Find where the given text appears and provide that cell's center as [x, y] coordinate. 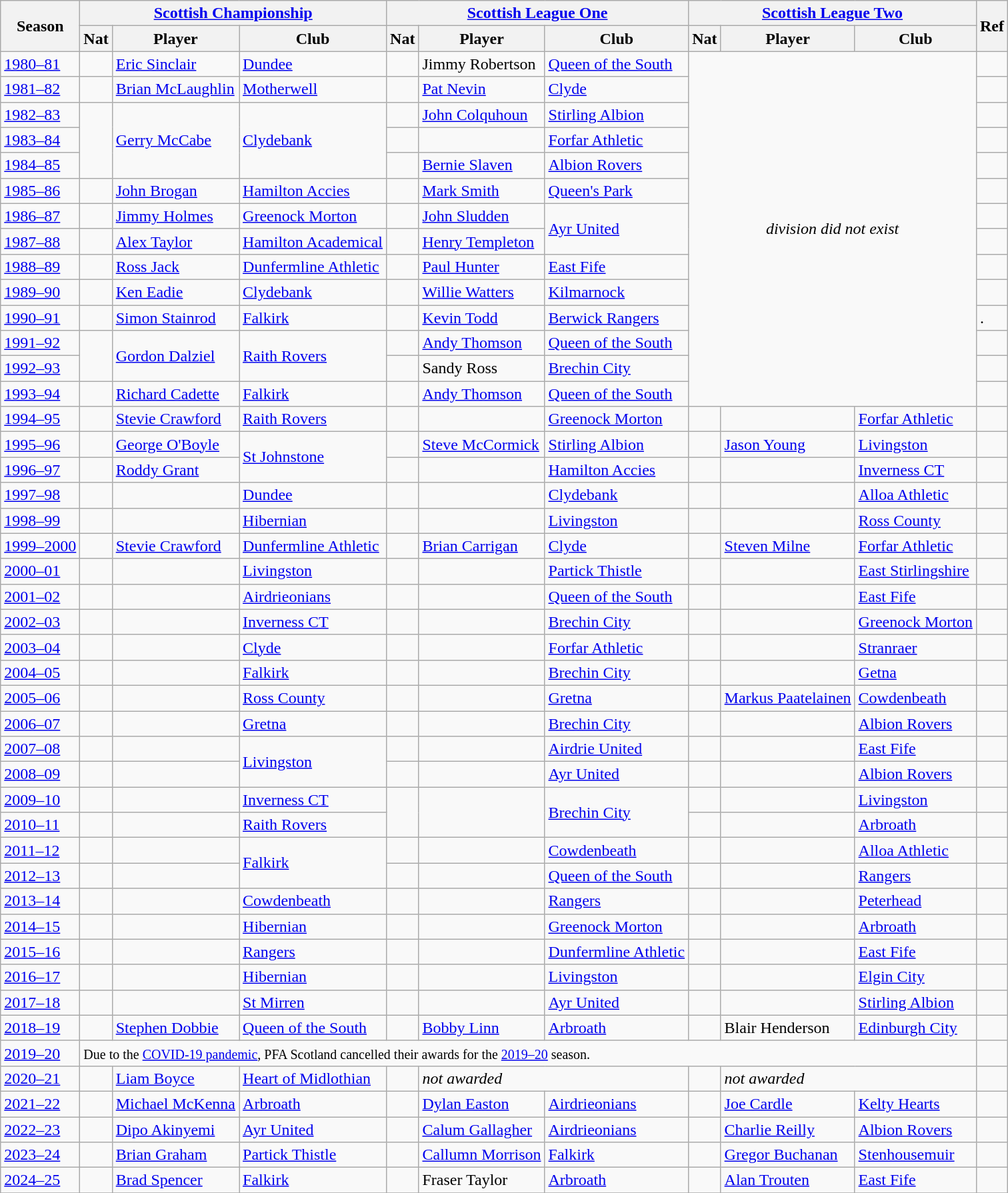
Dylan Easton [481, 1104]
Airdrie United [617, 749]
John Sludden [481, 216]
Ref [992, 26]
Willie Watters [481, 292]
Henry Templeton [481, 241]
Markus Paatelainen [788, 698]
Bernie Slaven [481, 165]
2003–04 [40, 647]
Brian McLaughlin [175, 89]
2020–21 [40, 1078]
2009–10 [40, 800]
1992–93 [40, 369]
Michael McKenna [175, 1104]
Getna [915, 672]
Jimmy Holmes [175, 216]
Stranraer [915, 647]
1994–95 [40, 419]
2016–17 [40, 977]
Motherwell [313, 89]
Blair Henderson [788, 1028]
2006–07 [40, 723]
Simon Stainrod [175, 318]
2024–25 [40, 1180]
Charlie Reilly [788, 1130]
Elgin City [915, 977]
East Stirlingshire [915, 571]
Queen's Park [617, 191]
Stenhousemuir [915, 1155]
George O'Boyle [175, 445]
Ross Jack [175, 267]
Steve McCormick [481, 445]
Jason Young [788, 445]
Alan Trouten [788, 1180]
2005–06 [40, 698]
Steven Milne [788, 546]
Stephen Dobbie [175, 1028]
2004–05 [40, 672]
1989–90 [40, 292]
Hamilton Academical [313, 241]
Gordon Dalziel [175, 356]
John Colquhoun [481, 115]
1993–94 [40, 394]
2008–09 [40, 774]
Paul Hunter [481, 267]
2013–14 [40, 901]
Peterhead [915, 901]
1988–89 [40, 267]
. [992, 318]
Mark Smith [481, 191]
Brad Spencer [175, 1180]
Scottish League Two [833, 13]
2019–20 [40, 1053]
1984–85 [40, 165]
1991–92 [40, 343]
Gerry McCabe [175, 140]
2014–15 [40, 926]
Jimmy Robertson [481, 64]
2018–19 [40, 1028]
Joe Cardle [788, 1104]
Scottish Championship [233, 13]
1985–86 [40, 191]
Kevin Todd [481, 318]
2012–13 [40, 876]
2011–12 [40, 850]
2007–08 [40, 749]
Berwick Rangers [617, 318]
2017–18 [40, 1002]
2002–03 [40, 622]
2000–01 [40, 571]
2015–16 [40, 952]
Season [40, 26]
St Mirren [313, 1002]
Richard Cadette [175, 394]
1999–2000 [40, 546]
Liam Boyce [175, 1078]
Fraser Taylor [481, 1180]
Roddy Grant [175, 470]
2001–02 [40, 596]
Kilmarnock [617, 292]
1987–88 [40, 241]
John Brogan [175, 191]
1995–96 [40, 445]
Eric Sinclair [175, 64]
2021–22 [40, 1104]
Calum Gallagher [481, 1130]
Kelty Hearts [915, 1104]
St Johnstone [313, 457]
Dipo Akinyemi [175, 1130]
Brian Graham [175, 1155]
1990–91 [40, 318]
Brian Carrigan [481, 546]
Gregor Buchanan [788, 1155]
Pat Nevin [481, 89]
2022–23 [40, 1130]
1983–84 [40, 140]
Alex Taylor [175, 241]
1996–97 [40, 470]
Ken Eadie [175, 292]
1997–98 [40, 495]
Sandy Ross [481, 369]
1982–83 [40, 115]
2010–11 [40, 825]
1980–81 [40, 64]
Bobby Linn [481, 1028]
1981–82 [40, 89]
Scottish League One [537, 13]
Heart of Midlothian [313, 1078]
Edinburgh City [915, 1028]
division did not exist [833, 229]
1998–99 [40, 521]
1986–87 [40, 216]
2023–24 [40, 1155]
Callumn Morrison [481, 1155]
Due to the COVID-19 pandemic, PFA Scotland cancelled their awards for the 2019–20 season. [528, 1053]
